Return [x, y] of the center of cell containing provided text 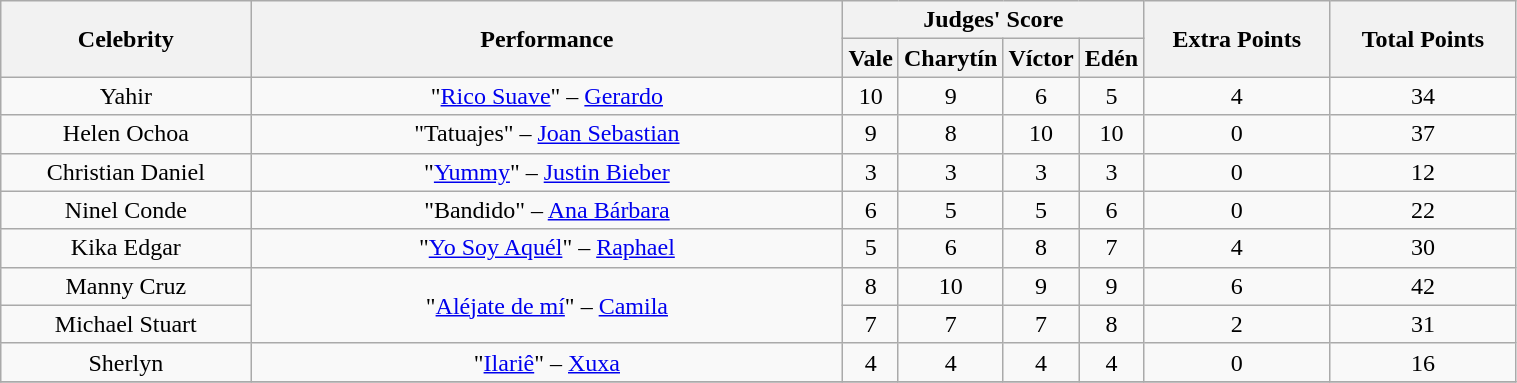
Vale [871, 58]
Extra Points [1237, 39]
Christian Daniel [126, 172]
42 [1423, 286]
Ninel Conde [126, 210]
12 [1423, 172]
"Yummy" – Justin Bieber [547, 172]
Yahir [126, 96]
31 [1423, 324]
"Rico Suave" – Gerardo [547, 96]
"Aléjate de mí" – Camila [547, 305]
"Bandido" – Ana Bárbara [547, 210]
Judges' Score [994, 20]
30 [1423, 248]
Sherlyn [126, 362]
"Yo Soy Aquél" – Raphael [547, 248]
16 [1423, 362]
Manny Cruz [126, 286]
37 [1423, 134]
2 [1237, 324]
Celebrity [126, 39]
"Tatuajes" – Joan Sebastian [547, 134]
Performance [547, 39]
Víctor [1041, 58]
"Ilariê" – Xuxa [547, 362]
Charytín [950, 58]
Michael Stuart [126, 324]
22 [1423, 210]
Kika Edgar [126, 248]
Total Points [1423, 39]
Helen Ochoa [126, 134]
Edén [1111, 58]
34 [1423, 96]
